Locate the cell with the specified text and output its (X, Y) center coordinate. 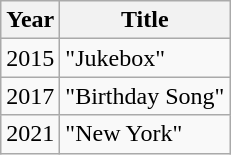
2017 (30, 96)
2015 (30, 58)
Year (30, 20)
Title (145, 20)
"Jukebox" (145, 58)
2021 (30, 134)
"Birthday Song" (145, 96)
"New York" (145, 134)
